Provide the [x, y] coordinate of the cell's center where the given text is located.  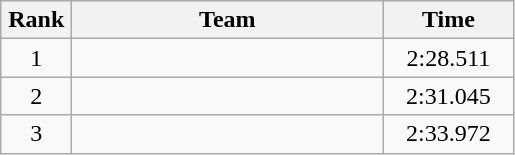
Rank [36, 20]
Team [228, 20]
2:33.972 [448, 134]
2:28.511 [448, 58]
Time [448, 20]
1 [36, 58]
2 [36, 96]
2:31.045 [448, 96]
3 [36, 134]
